Return the (x, y) coordinate for the center point of the cell that contains the specified text.  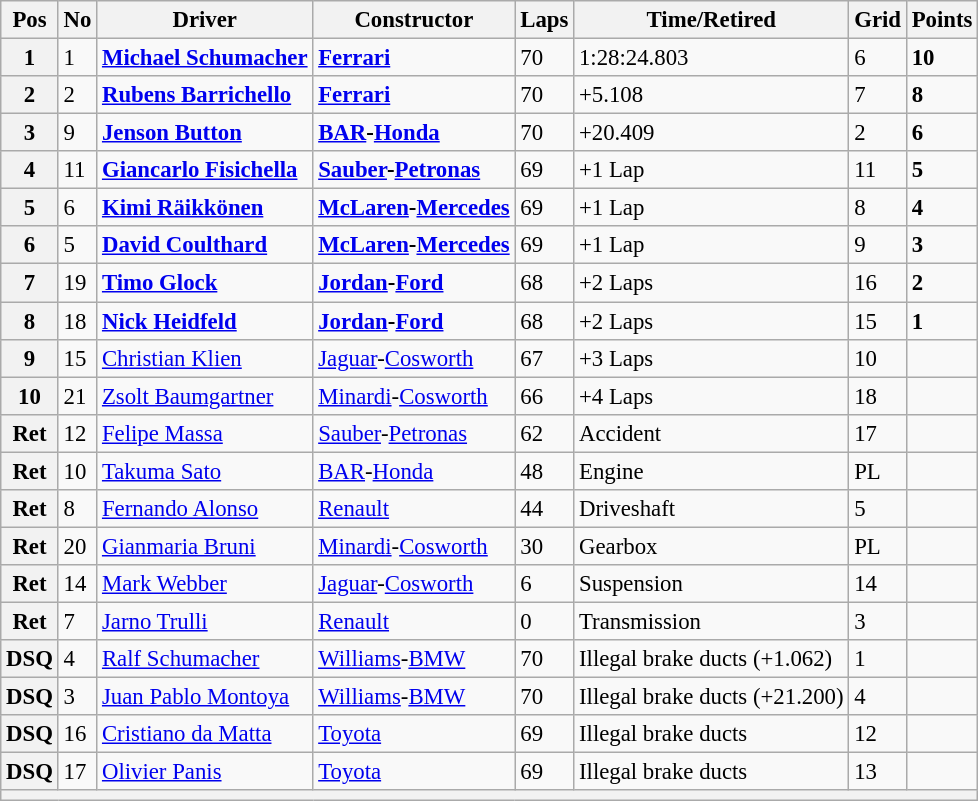
Gearbox (712, 546)
Accident (712, 433)
Constructor (414, 20)
Timo Glock (205, 283)
Mark Webber (205, 584)
Michael Schumacher (205, 58)
Giancarlo Fisichella (205, 170)
Zsolt Baumgartner (205, 396)
Laps (544, 20)
13 (878, 772)
Engine (712, 471)
30 (544, 546)
Christian Klien (205, 358)
Illegal brake ducts (+1.062) (712, 659)
19 (77, 283)
Driveshaft (712, 509)
Felipe Massa (205, 433)
48 (544, 471)
Olivier Panis (205, 772)
Transmission (712, 621)
Gianmaria Bruni (205, 546)
Cristiano da Matta (205, 734)
Suspension (712, 584)
+3 Laps (712, 358)
Illegal brake ducts (+21.200) (712, 697)
+4 Laps (712, 396)
Fernando Alonso (205, 509)
Jenson Button (205, 133)
Grid (878, 20)
66 (544, 396)
Juan Pablo Montoya (205, 697)
Kimi Räikkönen (205, 208)
44 (544, 509)
67 (544, 358)
Nick Heidfeld (205, 321)
Ralf Schumacher (205, 659)
Pos (30, 20)
David Coulthard (205, 245)
Takuma Sato (205, 471)
21 (77, 396)
+5.108 (712, 95)
Time/Retired (712, 20)
Driver (205, 20)
62 (544, 433)
Points (942, 20)
Rubens Barrichello (205, 95)
0 (544, 621)
Jarno Trulli (205, 621)
+20.409 (712, 133)
1:28:24.803 (712, 58)
20 (77, 546)
No (77, 20)
